Capture the cell that displays the provided text and extract its [x, y] central coordinate. 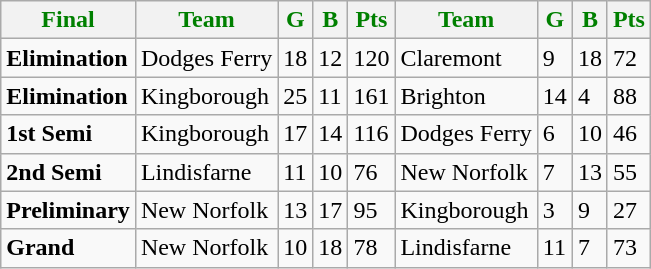
116 [372, 134]
73 [628, 248]
Brighton [466, 96]
55 [628, 172]
1st Semi [68, 134]
88 [628, 96]
Grand [68, 248]
25 [296, 96]
2nd Semi [68, 172]
78 [372, 248]
120 [372, 58]
72 [628, 58]
27 [628, 210]
6 [554, 134]
Preliminary [68, 210]
161 [372, 96]
95 [372, 210]
3 [554, 210]
Claremont [466, 58]
4 [590, 96]
76 [372, 172]
Final [68, 20]
12 [330, 58]
46 [628, 134]
